From the cell containing the given text, extract its center point as (x, y) coordinate. 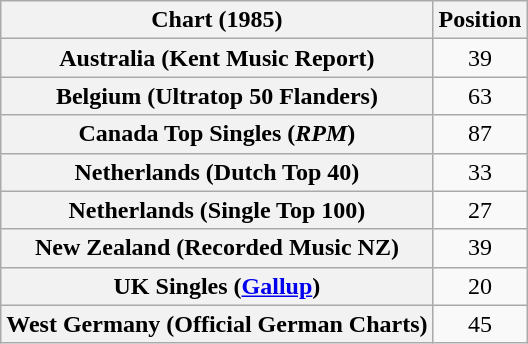
New Zealand (Recorded Music NZ) (217, 248)
87 (480, 134)
UK Singles (Gallup) (217, 286)
West Germany (Official German Charts) (217, 324)
33 (480, 172)
Netherlands (Single Top 100) (217, 210)
27 (480, 210)
63 (480, 96)
Position (480, 20)
Netherlands (Dutch Top 40) (217, 172)
Chart (1985) (217, 20)
45 (480, 324)
Canada Top Singles (RPM) (217, 134)
Belgium (Ultratop 50 Flanders) (217, 96)
Australia (Kent Music Report) (217, 58)
20 (480, 286)
